Scan for the cell matching the given text and deliver its (x, y) coordinate at center. 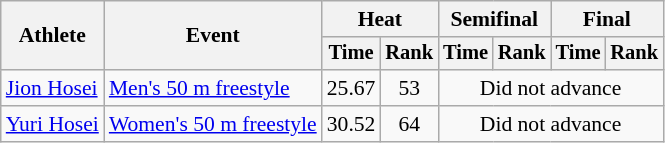
Athlete (52, 36)
Men's 50 m freestyle (213, 88)
Yuri Hosei (52, 124)
Event (213, 36)
30.52 (352, 124)
53 (409, 88)
Final (607, 19)
25.67 (352, 88)
Heat (380, 19)
Semifinal (494, 19)
64 (409, 124)
Women's 50 m freestyle (213, 124)
Jion Hosei (52, 88)
